Return the (x, y) coordinate for the center point of the cell that contains the specified text.  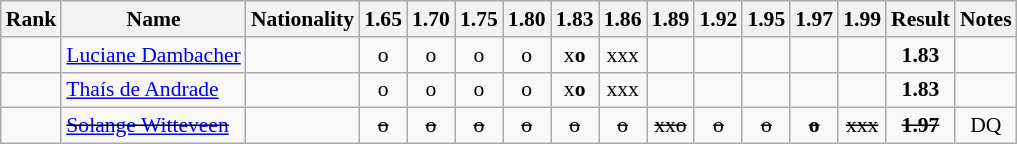
1.75 (479, 19)
Solange Witteveen (154, 126)
Notes (986, 19)
Nationality (302, 19)
Name (154, 19)
Rank (32, 19)
1.99 (862, 19)
Result (920, 19)
1.95 (766, 19)
1.70 (431, 19)
1.65 (383, 19)
DQ (986, 126)
1.80 (527, 19)
1.92 (718, 19)
Thaís de Andrade (154, 90)
xxo (671, 126)
1.89 (671, 19)
Luciane Dambacher (154, 55)
1.86 (623, 19)
